Find where the given text appears and provide that cell's center as [X, Y] coordinate. 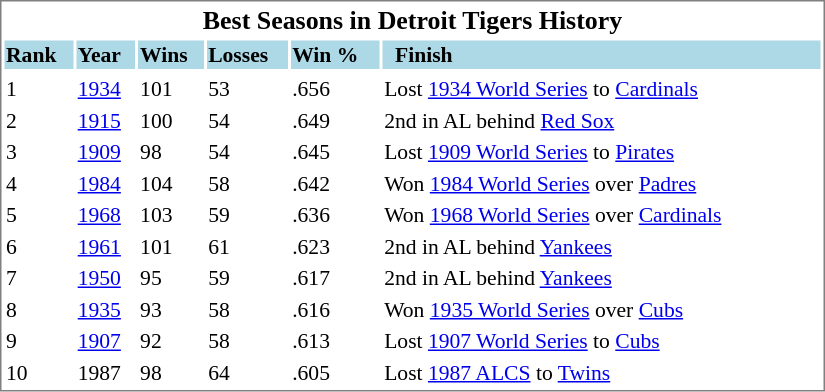
Win % [336, 54]
Wins [172, 54]
6 [38, 246]
1950 [106, 278]
.642 [336, 184]
4 [38, 184]
Rank [38, 54]
Lost 1934 World Series to Cardinals [602, 89]
1907 [106, 341]
Best Seasons in Detroit Tigers History [412, 20]
.649 [336, 120]
Lost 1987 ALCS to Twins [602, 372]
1968 [106, 215]
64 [248, 372]
Year [106, 54]
Lost 1907 World Series to Cubs [602, 341]
.656 [336, 89]
1934 [106, 89]
2nd in AL behind Red Sox [602, 120]
100 [172, 120]
.645 [336, 152]
53 [248, 89]
9 [38, 341]
1935 [106, 310]
7 [38, 278]
Losses [248, 54]
.605 [336, 372]
3 [38, 152]
.617 [336, 278]
104 [172, 184]
61 [248, 246]
Won 1968 World Series over Cardinals [602, 215]
.623 [336, 246]
2 [38, 120]
Won 1984 World Series over Padres [602, 184]
8 [38, 310]
1909 [106, 152]
Won 1935 World Series over Cubs [602, 310]
93 [172, 310]
1915 [106, 120]
1987 [106, 372]
.613 [336, 341]
.636 [336, 215]
Lost 1909 World Series to Pirates [602, 152]
Finish [602, 54]
95 [172, 278]
1 [38, 89]
.616 [336, 310]
1984 [106, 184]
10 [38, 372]
5 [38, 215]
92 [172, 341]
1961 [106, 246]
103 [172, 215]
